Output the (x, y) coordinate of the center of the cell containing the given text.  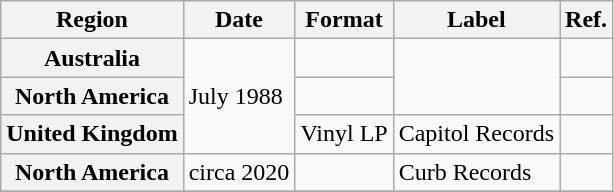
Curb Records (476, 172)
Capitol Records (476, 134)
Date (239, 20)
Ref. (586, 20)
July 1988 (239, 96)
United Kingdom (92, 134)
Australia (92, 58)
Vinyl LP (344, 134)
circa 2020 (239, 172)
Label (476, 20)
Region (92, 20)
Format (344, 20)
